Return (X, Y) of the center of cell containing provided text 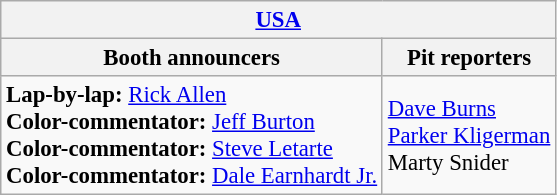
Dave BurnsParker KligermanMarty Snider (468, 136)
Lap-by-lap: Rick AllenColor-commentator: Jeff BurtonColor-commentator: Steve LetarteColor-commentator: Dale Earnhardt Jr. (192, 136)
USA (278, 20)
Booth announcers (192, 58)
Pit reporters (468, 58)
